Capture the cell that displays the provided text and extract its (x, y) central coordinate. 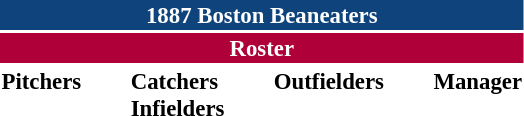
Roster (262, 48)
1887 Boston Beaneaters (262, 15)
